Output the (X, Y) coordinate of the center of the cell containing the given text.  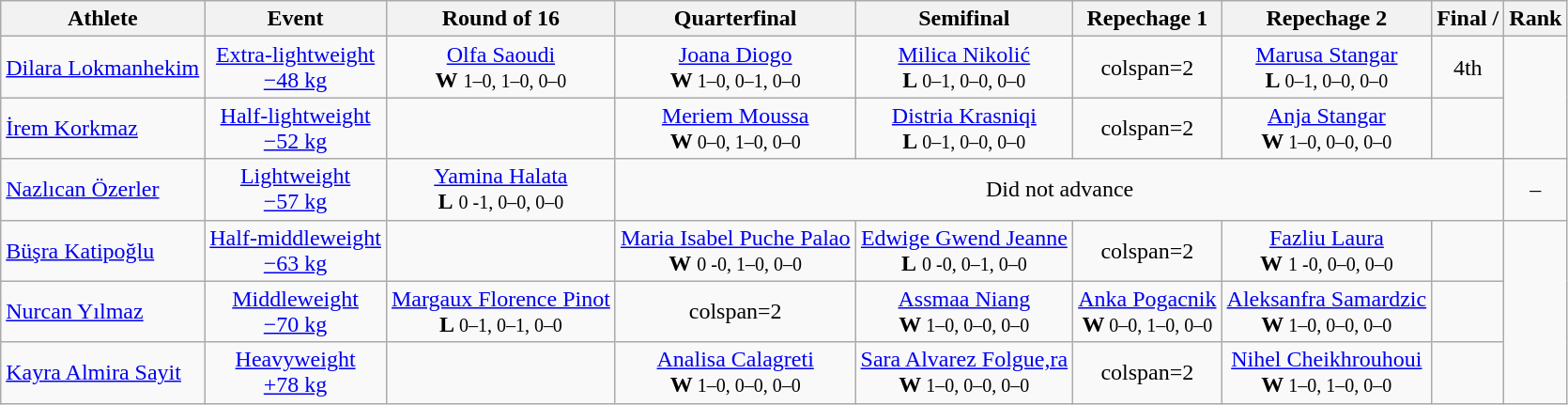
Extra-lightweight−48 kg (296, 68)
Assmaa NiangW 1–0, 0–0, 0–0 (964, 312)
Nurcan Yılmaz (103, 312)
Aleksanfra SamardzicW 1–0, 0–0, 0–0 (1327, 312)
Athlete (103, 19)
Quarterfinal (735, 19)
Lightweight−57 kg (296, 190)
Olfa SaoudiW 1–0, 1–0, 0–0 (500, 68)
Joana DiogoW 1–0, 0–1, 0–0 (735, 68)
Sara Alvarez Folgue,raW 1–0, 0–0, 0–0 (964, 372)
Edwige Gwend JeanneL 0 -0, 0–1, 0–0 (964, 250)
Büşra Katipoğlu (103, 250)
Rank (1536, 19)
Repechage 1 (1147, 19)
Nazlıcan Özerler (103, 190)
Margaux Florence PinotL 0–1, 0–1, 0–0 (500, 312)
Dilara Lokmanhekim (103, 68)
Milica NikolićL 0–1, 0–0, 0–0 (964, 68)
Meriem MoussaW 0–0, 1–0, 0–0 (735, 128)
Half-lightweight−52 kg (296, 128)
Kayra Almira Sayit (103, 372)
Maria Isabel Puche PalaoW 0 -0, 1–0, 0–0 (735, 250)
Marusa StangarL 0–1, 0–0, 0–0 (1327, 68)
– (1536, 190)
Final / (1468, 19)
Did not advance (1059, 190)
Nihel CheikhrouhouiW 1–0, 1–0, 0–0 (1327, 372)
Anja StangarW 1–0, 0–0, 0–0 (1327, 128)
Heavyweight +78 kg (296, 372)
4th (1468, 68)
Yamina HalataL 0 -1, 0–0, 0–0 (500, 190)
Repechage 2 (1327, 19)
Analisa CalagretiW 1–0, 0–0, 0–0 (735, 372)
Middleweight−70 kg (296, 312)
Event (296, 19)
Half-middleweight−63 kg (296, 250)
İrem Korkmaz (103, 128)
Distria KrasniqiL 0–1, 0–0, 0–0 (964, 128)
Fazliu LauraW 1 -0, 0–0, 0–0 (1327, 250)
Semifinal (964, 19)
Round of 16 (500, 19)
Anka PogacnikW 0–0, 1–0, 0–0 (1147, 312)
